From the cell containing the given text, extract its center point as [x, y] coordinate. 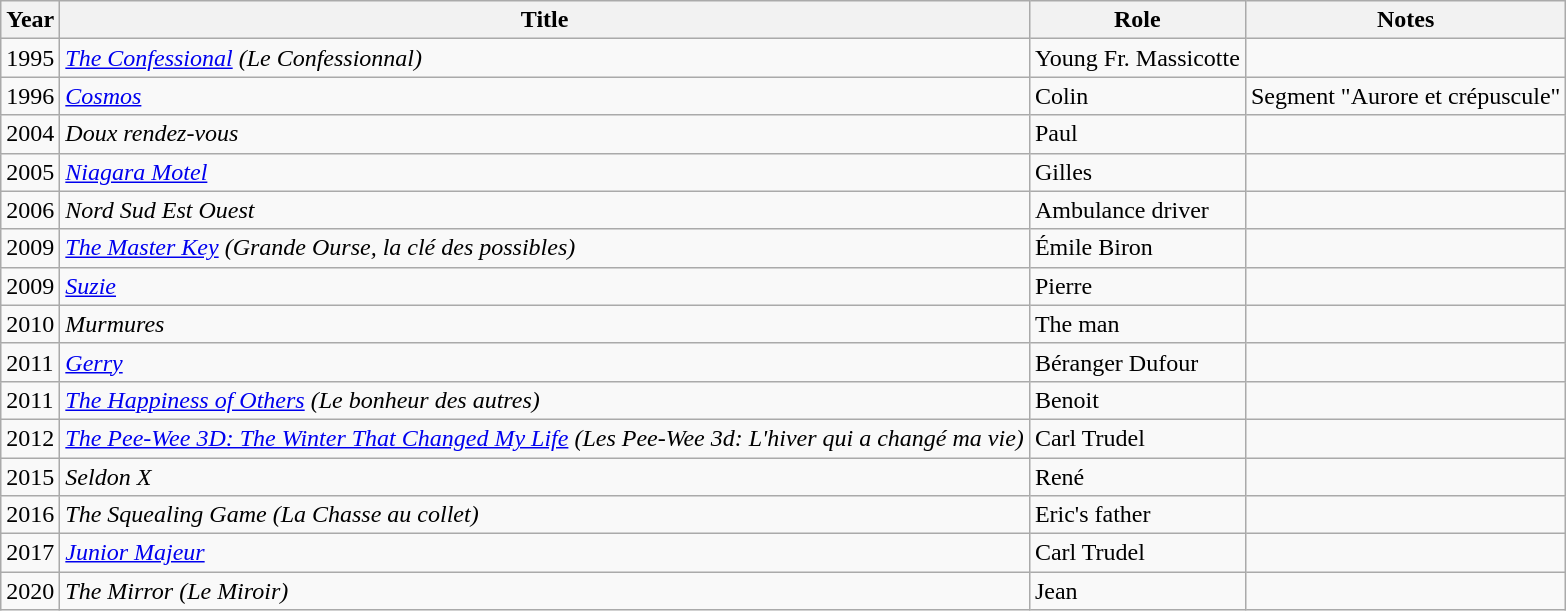
Suzie [545, 286]
Benoit [1137, 400]
Doux rendez-vous [545, 134]
Notes [1406, 20]
Junior Majeur [545, 553]
2004 [30, 134]
Year [30, 20]
Segment "Aurore et crépuscule" [1406, 96]
2020 [30, 591]
2016 [30, 515]
The Confessional (Le Confessionnal) [545, 58]
Émile Biron [1137, 248]
The man [1137, 324]
Gerry [545, 362]
Pierre [1137, 286]
Colin [1137, 96]
The Squealing Game (La Chasse au collet) [545, 515]
2010 [30, 324]
Béranger Dufour [1137, 362]
Murmures [545, 324]
René [1137, 477]
The Happiness of Others (Le bonheur des autres) [545, 400]
1996 [30, 96]
The Pee-Wee 3D: The Winter That Changed My Life (Les Pee-Wee 3d: L'hiver qui a changé ma vie) [545, 438]
Niagara Motel [545, 172]
Paul [1137, 134]
2015 [30, 477]
Gilles [1137, 172]
1995 [30, 58]
2017 [30, 553]
Title [545, 20]
Eric's father [1137, 515]
Seldon X [545, 477]
Nord Sud Est Ouest [545, 210]
The Mirror (Le Miroir) [545, 591]
2005 [30, 172]
2012 [30, 438]
Cosmos [545, 96]
The Master Key (Grande Ourse, la clé des possibles) [545, 248]
Jean [1137, 591]
Ambulance driver [1137, 210]
Young Fr. Massicotte [1137, 58]
Role [1137, 20]
2006 [30, 210]
